Return the [X, Y] coordinate for the center point of the cell that contains the specified text.  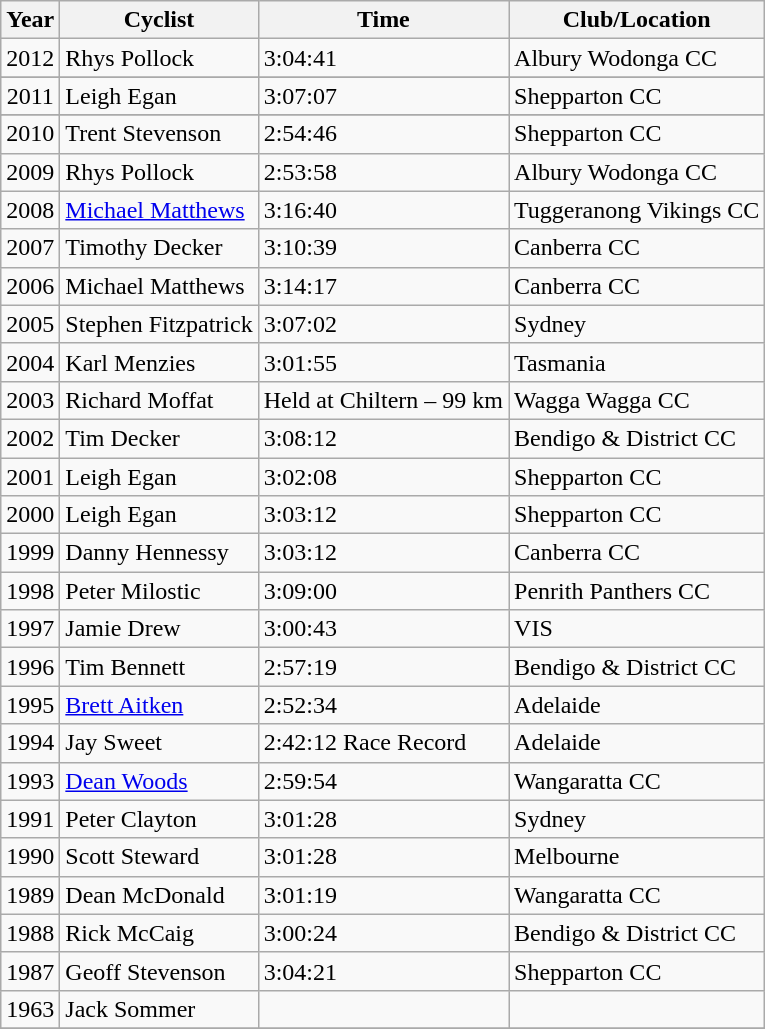
3:07:07 [383, 96]
Stephen Fitzpatrick [159, 324]
Tim Decker [159, 438]
Penrith Panthers CC [637, 591]
3:14:17 [383, 286]
2:53:58 [383, 172]
3:01:55 [383, 362]
Tim Bennett [159, 667]
2000 [30, 515]
3:00:24 [383, 933]
1993 [30, 781]
3:04:21 [383, 971]
1994 [30, 743]
2008 [30, 210]
Scott Steward [159, 857]
1998 [30, 591]
Year [30, 20]
VIS [637, 629]
2:42:12 Race Record [383, 743]
2009 [30, 172]
Tuggeranong Vikings CC [637, 210]
Timothy Decker [159, 248]
1990 [30, 857]
2007 [30, 248]
Danny Hennessy [159, 553]
1996 [30, 667]
Peter Clayton [159, 819]
2:59:54 [383, 781]
2001 [30, 477]
1999 [30, 553]
Cyclist [159, 20]
Geoff Stevenson [159, 971]
Peter Milostic [159, 591]
1988 [30, 933]
Richard Moffat [159, 400]
3:09:00 [383, 591]
1991 [30, 819]
2011 [30, 96]
3:01:19 [383, 895]
3:07:02 [383, 324]
Dean Woods [159, 781]
Wagga Wagga CC [637, 400]
1963 [30, 1009]
2:54:46 [383, 134]
3:16:40 [383, 210]
Karl Menzies [159, 362]
2002 [30, 438]
2010 [30, 134]
2005 [30, 324]
Time [383, 20]
2004 [30, 362]
2:57:19 [383, 667]
Held at Chiltern – 99 km [383, 400]
3:04:41 [383, 58]
Jack Sommer [159, 1009]
1997 [30, 629]
1995 [30, 705]
Tasmania [637, 362]
Jamie Drew [159, 629]
3:02:08 [383, 477]
3:10:39 [383, 248]
Melbourne [637, 857]
Trent Stevenson [159, 134]
1987 [30, 971]
2012 [30, 58]
1989 [30, 895]
3:00:43 [383, 629]
Rick McCaig [159, 933]
3:08:12 [383, 438]
Dean McDonald [159, 895]
2006 [30, 286]
Brett Aitken [159, 705]
Club/Location [637, 20]
2003 [30, 400]
2:52:34 [383, 705]
Jay Sweet [159, 743]
